Output the [X, Y] coordinate of the center of the cell containing the given text.  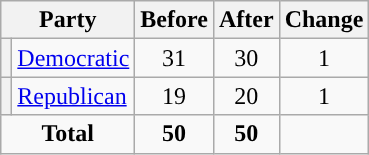
Before [174, 20]
Total [68, 134]
After [246, 20]
Democratic [74, 58]
Change [324, 20]
Party [68, 20]
31 [174, 58]
19 [174, 96]
Republican [74, 96]
30 [246, 58]
20 [246, 96]
